Extract the [x, y] coordinate from the center of the cell holding the provided text.  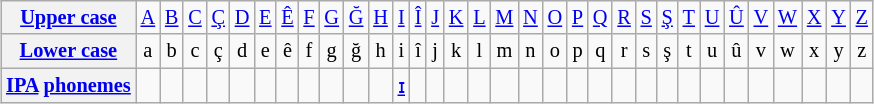
Ê [287, 17]
i [402, 51]
N [530, 17]
z [862, 51]
Y [838, 17]
x [814, 51]
Ç [218, 17]
b [172, 51]
C [194, 17]
F [310, 17]
Ğ [356, 17]
L [479, 17]
v [761, 51]
B [172, 17]
t [689, 51]
y [838, 51]
ê [287, 51]
Û [736, 17]
D [242, 17]
w [788, 51]
d [242, 51]
R [624, 17]
a [148, 51]
S [646, 17]
Ş [668, 17]
p [578, 51]
e [265, 51]
r [624, 51]
W [788, 17]
J [435, 17]
s [646, 51]
ş [668, 51]
X [814, 17]
o [555, 51]
H [380, 17]
I [402, 17]
M [504, 17]
c [194, 51]
f [310, 51]
O [555, 17]
j [435, 51]
E [265, 17]
n [530, 51]
h [380, 51]
Lower case [68, 51]
î [418, 51]
U [712, 17]
ç [218, 51]
Î [418, 17]
û [736, 51]
K [456, 17]
k [456, 51]
A [148, 17]
u [712, 51]
Q [600, 17]
P [578, 17]
ɪ [402, 86]
IPA phonemes [68, 86]
ğ [356, 51]
m [504, 51]
g [332, 51]
Upper case [68, 17]
G [332, 17]
V [761, 17]
T [689, 17]
q [600, 51]
l [479, 51]
Z [862, 17]
